For the text-containing cell, return its midpoint in (x, y) coordinate format. 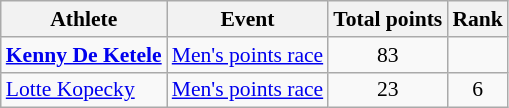
Event (248, 19)
Rank (478, 19)
Lotte Kopecky (84, 90)
Athlete (84, 19)
6 (478, 90)
Total points (388, 19)
23 (388, 90)
Kenny De Ketele (84, 55)
83 (388, 55)
